For the text-containing cell, return its midpoint in [X, Y] coordinate format. 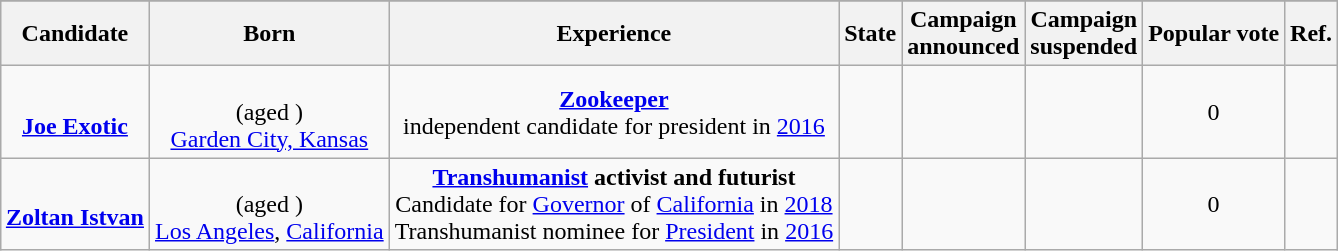
State [870, 34]
Joe Exotic [74, 112]
Transhumanist activist and futuristCandidate for Governor of California in 2018Transhumanist nominee for President in 2016 [614, 204]
Born [269, 34]
Zookeeperindependent candidate for president in 2016 [614, 112]
Campaignannounced [964, 34]
(aged ) Garden City, Kansas [269, 112]
Campaignsuspended [1084, 34]
Zoltan Istvan [74, 204]
Candidate [74, 34]
(aged ) Los Angeles, California [269, 204]
Experience [614, 34]
Popular vote [1214, 34]
Ref. [1312, 34]
